From the cell containing the given text, extract its center point as [x, y] coordinate. 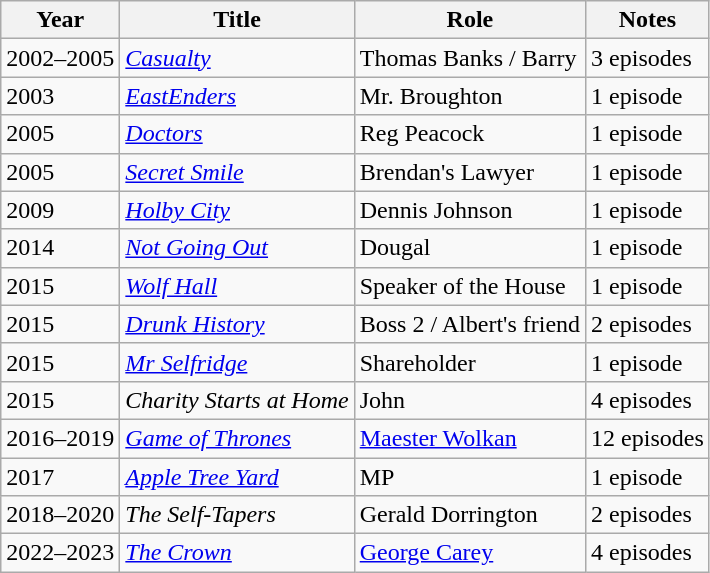
EastEnders [237, 96]
Shareholder [470, 362]
2014 [60, 248]
The Self-Tapers [237, 515]
2017 [60, 477]
MP [470, 477]
The Crown [237, 553]
2016–2019 [60, 438]
Boss 2 / Albert's friend [470, 324]
Casualty [237, 58]
Maester Wolkan [470, 438]
Mr. Broughton [470, 96]
Game of Thrones [237, 438]
Holby City [237, 210]
Role [470, 20]
Year [60, 20]
2002–2005 [60, 58]
Wolf Hall [237, 286]
3 episodes [648, 58]
Brendan's Lawyer [470, 172]
Speaker of the House [470, 286]
2009 [60, 210]
2003 [60, 96]
Gerald Dorrington [470, 515]
Dennis Johnson [470, 210]
Notes [648, 20]
Not Going Out [237, 248]
Drunk History [237, 324]
Title [237, 20]
Apple Tree Yard [237, 477]
John [470, 400]
Doctors [237, 134]
12 episodes [648, 438]
Secret Smile [237, 172]
Thomas Banks / Barry [470, 58]
George Carey [470, 553]
Mr Selfridge [237, 362]
2018–2020 [60, 515]
Reg Peacock [470, 134]
2022–2023 [60, 553]
Dougal [470, 248]
Charity Starts at Home [237, 400]
